Determine the (x, y) coordinate at the center of the cell enclosing the given text.  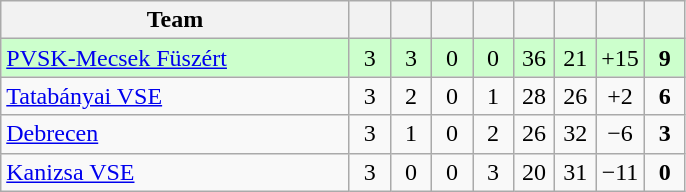
Debrecen (176, 134)
Kanizsa VSE (176, 172)
Team (176, 20)
6 (664, 96)
+15 (620, 58)
PVSK-Mecsek Füszért (176, 58)
20 (534, 172)
28 (534, 96)
31 (576, 172)
−11 (620, 172)
Tatabányai VSE (176, 96)
9 (664, 58)
21 (576, 58)
+2 (620, 96)
−6 (620, 134)
36 (534, 58)
32 (576, 134)
